Determine the (X, Y) coordinate at the center of the cell enclosing the given text.  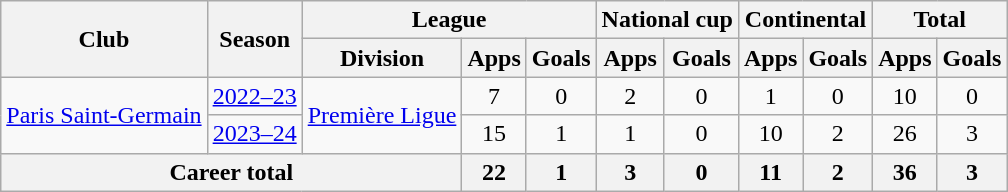
Club (104, 39)
Division (382, 58)
Première Ligue (382, 115)
Total (940, 20)
Paris Saint-Germain (104, 115)
2022–23 (254, 96)
National cup (667, 20)
Continental (805, 20)
League (449, 20)
Career total (232, 172)
2023–24 (254, 134)
7 (494, 96)
36 (905, 172)
11 (770, 172)
15 (494, 134)
26 (905, 134)
22 (494, 172)
Season (254, 39)
